Capture the cell that displays the provided text and extract its (X, Y) central coordinate. 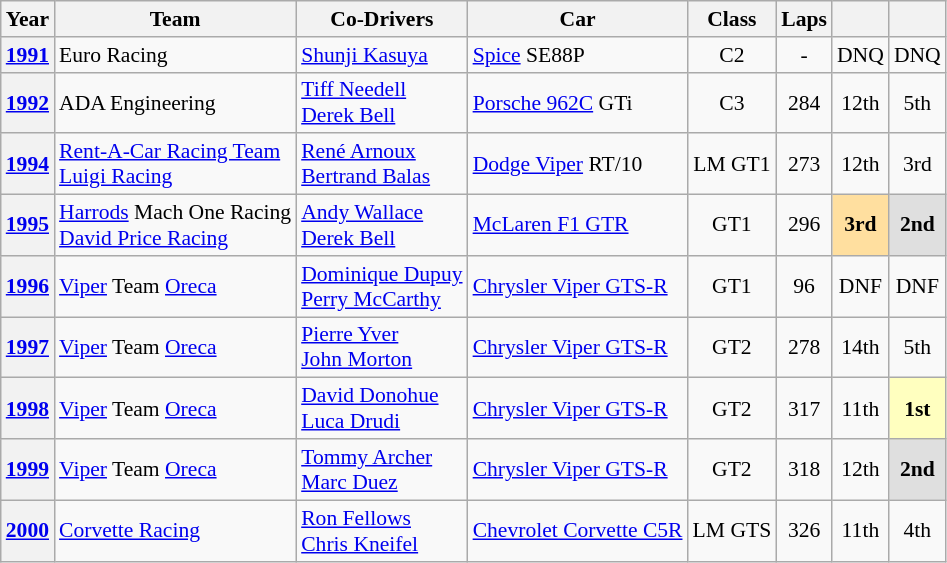
Pierre Yver John Morton (382, 348)
4th (918, 530)
296 (804, 226)
317 (804, 408)
284 (804, 102)
14th (860, 348)
Year (28, 19)
1st (918, 408)
Corvette Racing (175, 530)
C2 (732, 55)
Spice SE88P (578, 55)
Porsche 962C GTi (578, 102)
1997 (28, 348)
Dodge Viper RT/10 (578, 164)
Tiff Needell Derek Bell (382, 102)
Class (732, 19)
1992 (28, 102)
1996 (28, 286)
278 (804, 348)
Dominique Dupuy Perry McCarthy (382, 286)
Team (175, 19)
LM GT1 (732, 164)
1995 (28, 226)
C3 (732, 102)
Ron Fellows Chris Kneifel (382, 530)
Shunji Kasuya (382, 55)
1998 (28, 408)
LM GTS (732, 530)
Harrods Mach One Racing David Price Racing (175, 226)
1994 (28, 164)
- (804, 55)
ADA Engineering (175, 102)
Euro Racing (175, 55)
1991 (28, 55)
96 (804, 286)
326 (804, 530)
Tommy Archer Marc Duez (382, 470)
Rent-A-Car Racing Team Luigi Racing (175, 164)
Car (578, 19)
René Arnoux Bertrand Balas (382, 164)
Andy Wallace Derek Bell (382, 226)
2000 (28, 530)
1999 (28, 470)
273 (804, 164)
McLaren F1 GTR (578, 226)
Co-Drivers (382, 19)
David Donohue Luca Drudi (382, 408)
Chevrolet Corvette C5R (578, 530)
318 (804, 470)
Laps (804, 19)
